Provide the (X, Y) coordinate of the cell's center where the given text is located.  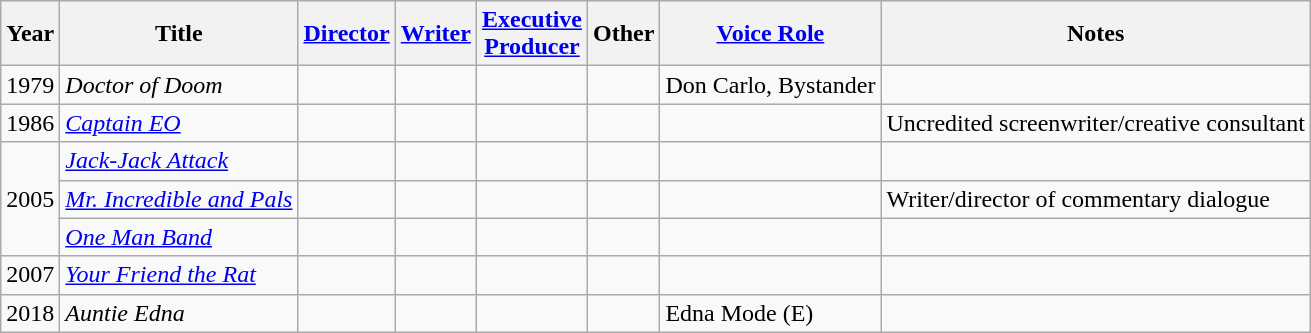
2018 (30, 313)
Writer/director of commentary dialogue (1096, 199)
1986 (30, 123)
Auntie Edna (179, 313)
Other (624, 34)
Writer (436, 34)
Don Carlo, Bystander (770, 85)
One Man Band (179, 237)
Year (30, 34)
Director (346, 34)
Your Friend the Rat (179, 275)
ExecutiveProducer (532, 34)
Captain EO (179, 123)
Notes (1096, 34)
1979 (30, 85)
Uncredited screenwriter/creative consultant (1096, 123)
2005 (30, 199)
Title (179, 34)
Voice Role (770, 34)
Doctor of Doom (179, 85)
Edna Mode (E) (770, 313)
2007 (30, 275)
Jack-Jack Attack (179, 161)
Mr. Incredible and Pals (179, 199)
